From the cell containing the given text, extract its center point as [x, y] coordinate. 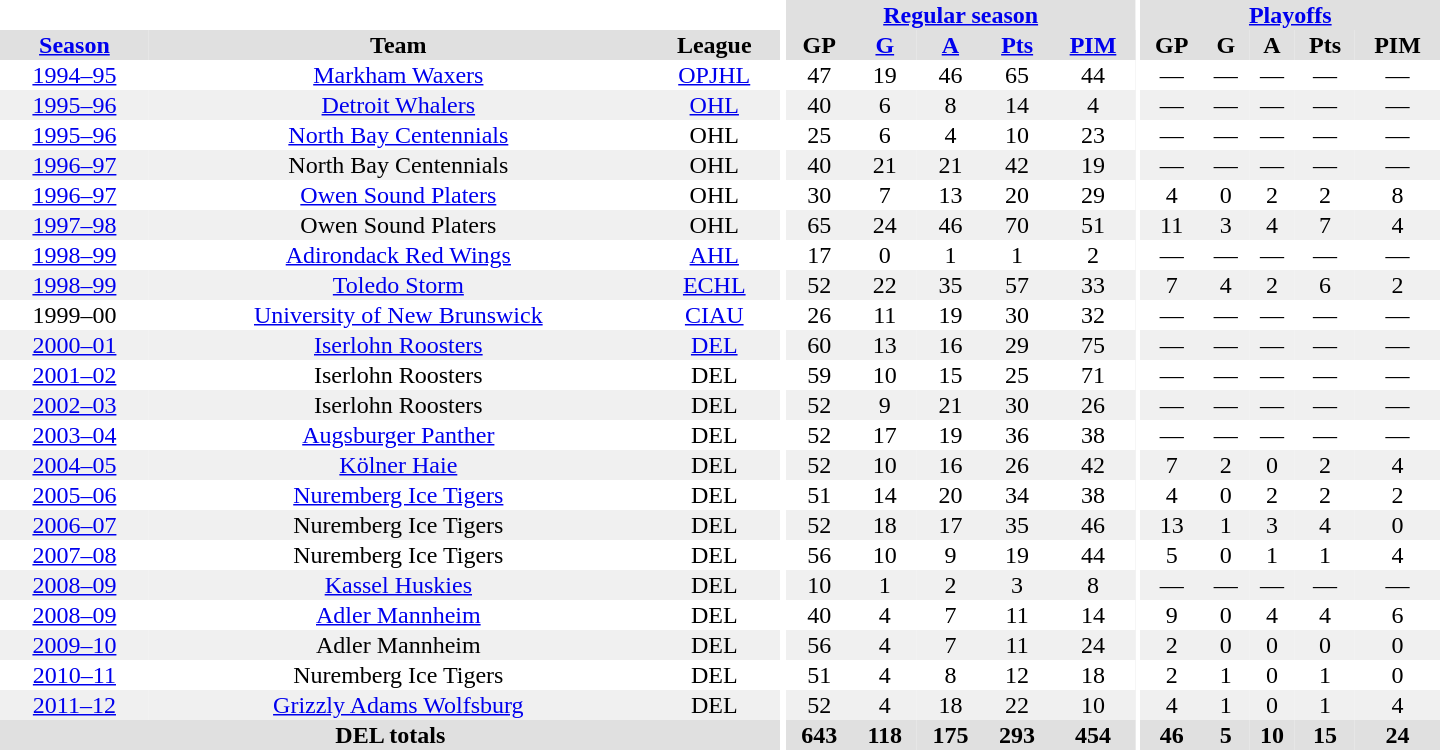
Adirondack Red Wings [398, 255]
Toledo Storm [398, 285]
Regular season [961, 15]
2004–05 [74, 465]
2011–12 [74, 705]
Playoffs [1290, 15]
1994–95 [74, 75]
70 [1018, 225]
ECHL [714, 285]
643 [820, 735]
2010–11 [74, 675]
AHL [714, 255]
League [714, 45]
60 [820, 345]
CIAU [714, 315]
2003–04 [74, 435]
2000–01 [74, 345]
175 [950, 735]
23 [1092, 135]
36 [1018, 435]
59 [820, 375]
32 [1092, 315]
Kölner Haie [398, 465]
DEL totals [390, 735]
2002–03 [74, 405]
33 [1092, 285]
2005–06 [74, 495]
1999–00 [74, 315]
118 [885, 735]
2007–08 [74, 555]
Markham Waxers [398, 75]
Detroit Whalers [398, 105]
71 [1092, 375]
Team [398, 45]
Grizzly Adams Wolfsburg [398, 705]
2006–07 [74, 525]
57 [1018, 285]
OPJHL [714, 75]
Season [74, 45]
1997–98 [74, 225]
Kassel Huskies [398, 585]
34 [1018, 495]
75 [1092, 345]
2009–10 [74, 645]
47 [820, 75]
Augsburger Panther [398, 435]
454 [1092, 735]
12 [1018, 675]
2001–02 [74, 375]
University of New Brunswick [398, 315]
293 [1018, 735]
